Scan for the cell matching the given text and deliver its (X, Y) coordinate at center. 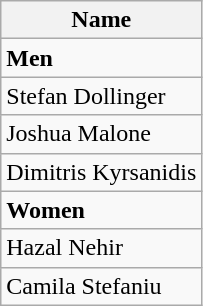
Dimitris Kyrsanidis (102, 172)
Men (102, 58)
Stefan Dollinger (102, 96)
Name (102, 20)
Joshua Malone (102, 134)
Hazal Nehir (102, 248)
Women (102, 210)
Camila Stefaniu (102, 286)
